Search for the cell housing the specified text and yield its [x, y] center coordinate. 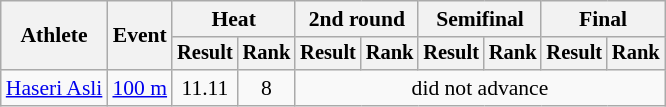
2nd round [356, 19]
11.11 [205, 88]
Heat [234, 19]
Semifinal [480, 19]
8 [267, 88]
Haseri Asli [54, 88]
100 m [140, 88]
did not advance [480, 88]
Event [140, 36]
Athlete [54, 36]
Final [602, 19]
